Find where the given text appears and provide that cell's center as (x, y) coordinate. 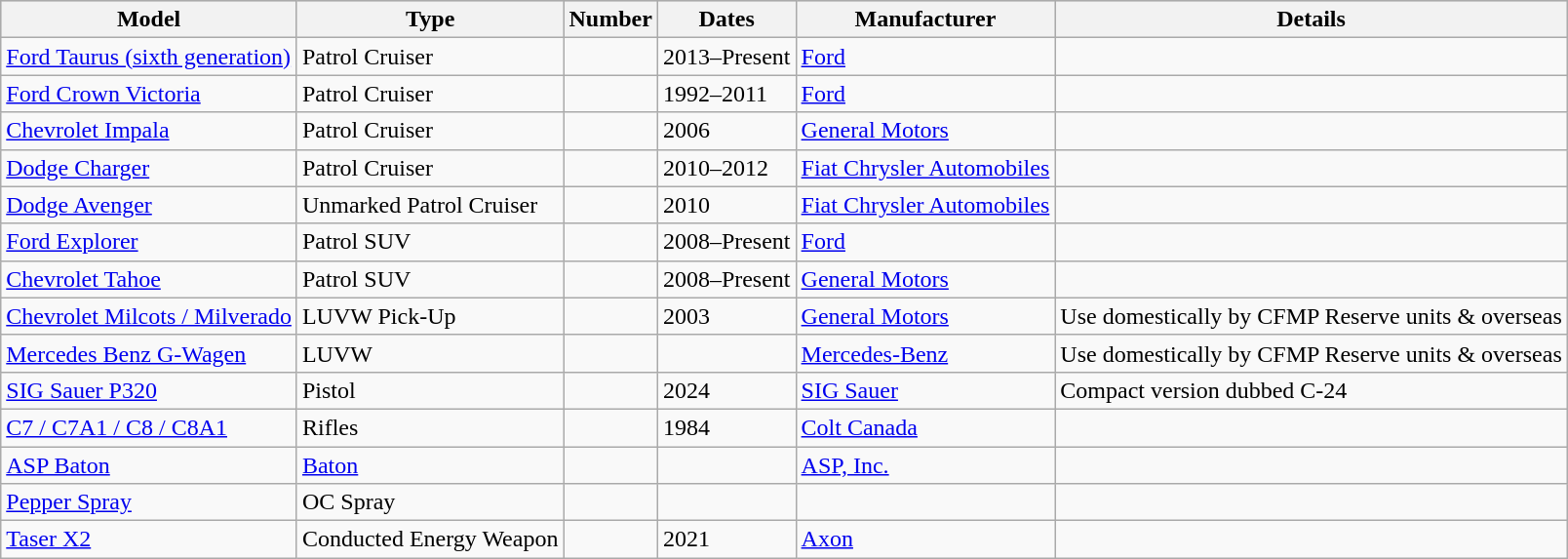
Mercedes-Benz (925, 353)
Type (430, 20)
Ford Taurus (sixth generation) (149, 57)
Taser X2 (149, 539)
Pepper Spray (149, 502)
ASP Baton (149, 465)
1984 (726, 427)
OC Spray (430, 502)
Ford Explorer (149, 242)
Details (1311, 20)
Chevrolet Milcots / Milverado (149, 316)
Unmarked Patrol Cruiser (430, 205)
Model (149, 20)
Manufacturer (925, 20)
Compact version dubbed C-24 (1311, 390)
2006 (726, 131)
2021 (726, 539)
2003 (726, 316)
Colt Canada (925, 427)
2024 (726, 390)
Number (610, 20)
Pistol (430, 390)
Dodge Avenger (149, 205)
ASP, Inc. (925, 465)
2010–2012 (726, 168)
Axon (925, 539)
SIG Sauer (925, 390)
Mercedes Benz G-Wagen (149, 353)
C7 / C7A1 / C8 / C8A1 (149, 427)
Baton (430, 465)
Conducted Energy Weapon (430, 539)
Rifles (430, 427)
LUVW Pick-Up (430, 316)
SIG Sauer P320 (149, 390)
Ford Crown Victoria (149, 94)
LUVW (430, 353)
Chevrolet Impala (149, 131)
2013–Present (726, 57)
Dodge Charger (149, 168)
Dates (726, 20)
2010 (726, 205)
1992–2011 (726, 94)
Chevrolet Tahoe (149, 279)
